Return [x, y] of the center of cell containing provided text 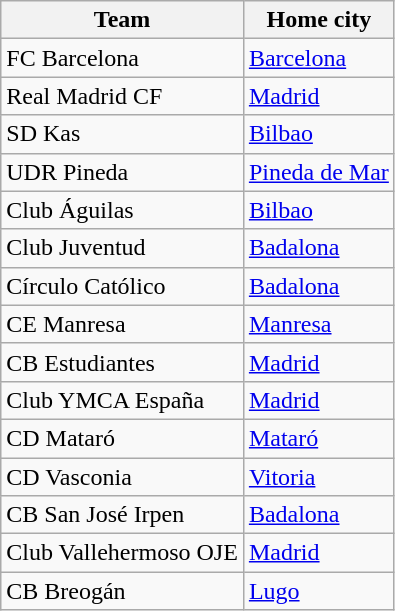
CB Estudiantes [122, 362]
Home city [318, 20]
Barcelona [318, 58]
Club YMCA España [122, 400]
Club Juventud [122, 248]
Real Madrid CF [122, 96]
Círculo Católico [122, 286]
Vitoria [318, 477]
Team [122, 20]
CD Vasconia [122, 477]
Club Vallehermoso OJE [122, 553]
SD Kas [122, 134]
Lugo [318, 591]
FC Barcelona [122, 58]
UDR Pineda [122, 172]
Club Águilas [122, 210]
CD Mataró [122, 438]
Pineda de Mar [318, 172]
CB Breogán [122, 591]
CB San José Irpen [122, 515]
Mataró [318, 438]
CE Manresa [122, 324]
Manresa [318, 324]
